Find where the given text appears and provide that cell's center as (X, Y) coordinate. 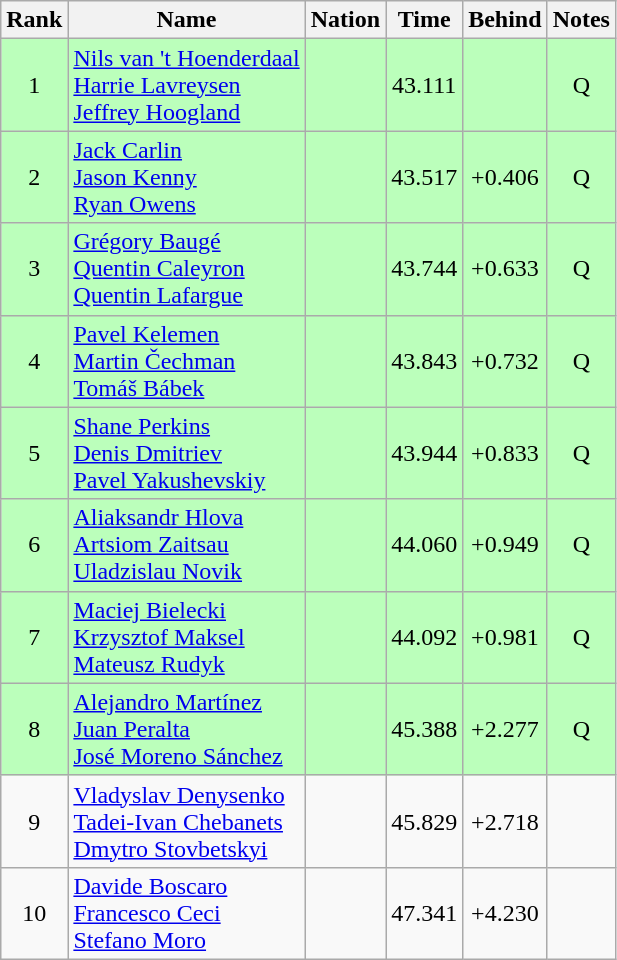
4 (34, 361)
Nation (345, 20)
Maciej BieleckiKrzysztof MakselMateusz Rudyk (186, 637)
Behind (505, 20)
Rank (34, 20)
+4.230 (505, 913)
43.111 (424, 85)
1 (34, 85)
+2.277 (505, 729)
44.060 (424, 545)
+0.732 (505, 361)
47.341 (424, 913)
8 (34, 729)
+2.718 (505, 821)
44.092 (424, 637)
45.388 (424, 729)
Time (424, 20)
Alejandro MartínezJuan PeraltaJosé Moreno Sánchez (186, 729)
+0.949 (505, 545)
Shane PerkinsDenis DmitrievPavel Yakushevskiy (186, 453)
Notes (581, 20)
Grégory BaugéQuentin CaleyronQuentin Lafargue (186, 269)
5 (34, 453)
+0.406 (505, 177)
Pavel KelemenMartin ČechmanTomáš Bábek (186, 361)
Vladyslav DenysenkoTadei-Ivan ChebanetsDmytro Stovbetskyi (186, 821)
6 (34, 545)
45.829 (424, 821)
+0.981 (505, 637)
43.517 (424, 177)
43.944 (424, 453)
Aliaksandr HlovaArtsiom ZaitsauUladzislau Novik (186, 545)
3 (34, 269)
+0.633 (505, 269)
Jack CarlinJason KennyRyan Owens (186, 177)
7 (34, 637)
+0.833 (505, 453)
2 (34, 177)
Nils van 't HoenderdaalHarrie LavreysenJeffrey Hoogland (186, 85)
10 (34, 913)
43.744 (424, 269)
9 (34, 821)
Davide BoscaroFrancesco CeciStefano Moro (186, 913)
Name (186, 20)
43.843 (424, 361)
